Find where the given text appears and provide that cell's center as [X, Y] coordinate. 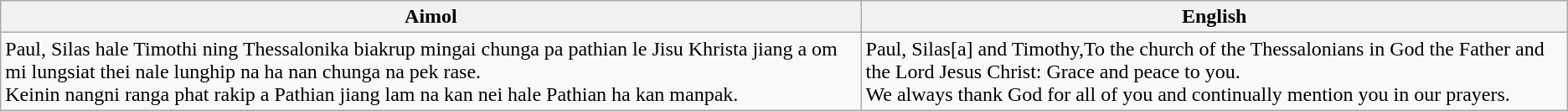
Aimol [431, 17]
English [1215, 17]
